Pinpoint the cell where the given text exists, returning its [X, Y] midpoint coordinate. 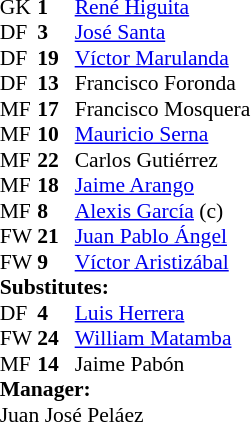
Juan Pablo Ángel [163, 237]
Manager: [126, 389]
José Santa [163, 33]
Víctor Marulanda [163, 58]
Substitutes: [126, 287]
4 [56, 313]
Mauricio Serna [163, 135]
24 [56, 339]
Francisco Foronda [163, 83]
10 [56, 135]
22 [56, 160]
Jaime Pabón [163, 364]
21 [56, 237]
Alexis García (c) [163, 211]
9 [56, 262]
Carlos Gutiérrez [163, 160]
14 [56, 364]
Jaime Arango [163, 185]
19 [56, 58]
3 [56, 33]
18 [56, 185]
Luis Herrera [163, 313]
13 [56, 83]
8 [56, 211]
17 [56, 109]
Francisco Mosquera [163, 109]
Víctor Aristizábal [163, 262]
William Matamba [163, 339]
